For the text-containing cell, return its midpoint in (x, y) coordinate format. 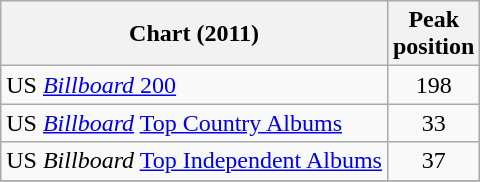
Peakposition (433, 34)
US Billboard Top Country Albums (194, 123)
US Billboard 200 (194, 85)
Chart (2011) (194, 34)
198 (433, 85)
US Billboard Top Independent Albums (194, 161)
37 (433, 161)
33 (433, 123)
